From the cell containing the given text, extract its center point as [x, y] coordinate. 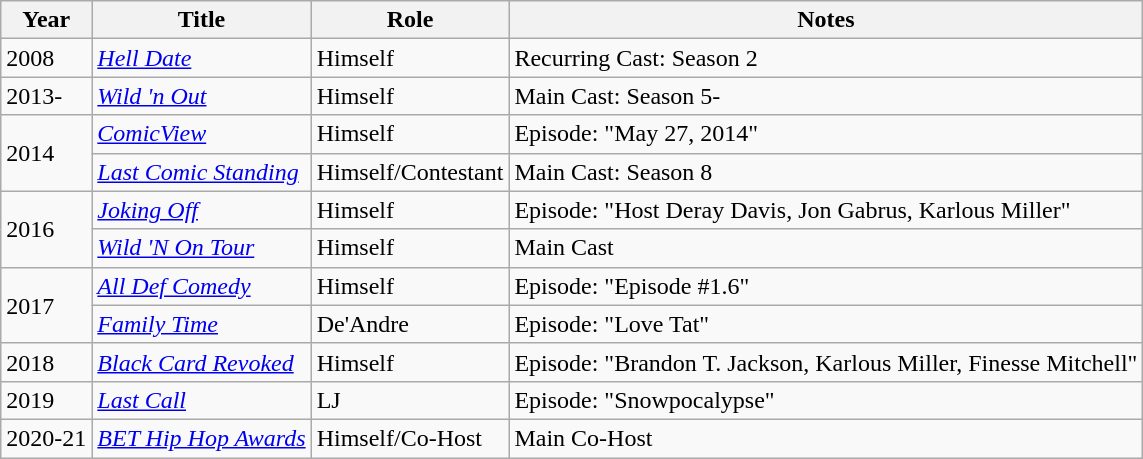
2016 [46, 229]
Black Card Revoked [202, 362]
Episode: "Brandon T. Jackson, Karlous Miller, Finesse Mitchell" [826, 362]
Joking Off [202, 210]
Wild 'n Out [202, 96]
All Def Comedy [202, 286]
Episode: "Snowpocalypse" [826, 400]
2017 [46, 305]
Wild 'N On Tour [202, 248]
Himself/Co-Host [410, 438]
Episode: "Love Tat" [826, 324]
2008 [46, 58]
Main Co-Host [826, 438]
Recurring Cast: Season 2 [826, 58]
Notes [826, 20]
Himself/Contestant [410, 172]
2018 [46, 362]
Role [410, 20]
2019 [46, 400]
ComicView [202, 134]
Title [202, 20]
Family Time [202, 324]
Year [46, 20]
Main Cast: Season 5- [826, 96]
Main Cast [826, 248]
2013- [46, 96]
Last Call [202, 400]
Episode: "Episode #1.6" [826, 286]
De'Andre [410, 324]
Last Comic Standing [202, 172]
Main Cast: Season 8 [826, 172]
Hell Date [202, 58]
Episode: "Host Deray Davis, Jon Gabrus, Karlous Miller" [826, 210]
Episode: "May 27, 2014" [826, 134]
LJ [410, 400]
BET Hip Hop Awards [202, 438]
2014 [46, 153]
2020-21 [46, 438]
